Return (X, Y) of the center of cell containing provided text 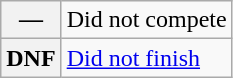
Did not finish (146, 58)
Did not compete (146, 20)
DNF (31, 58)
— (31, 20)
